Output the (x, y) coordinate of the center of the cell containing the given text.  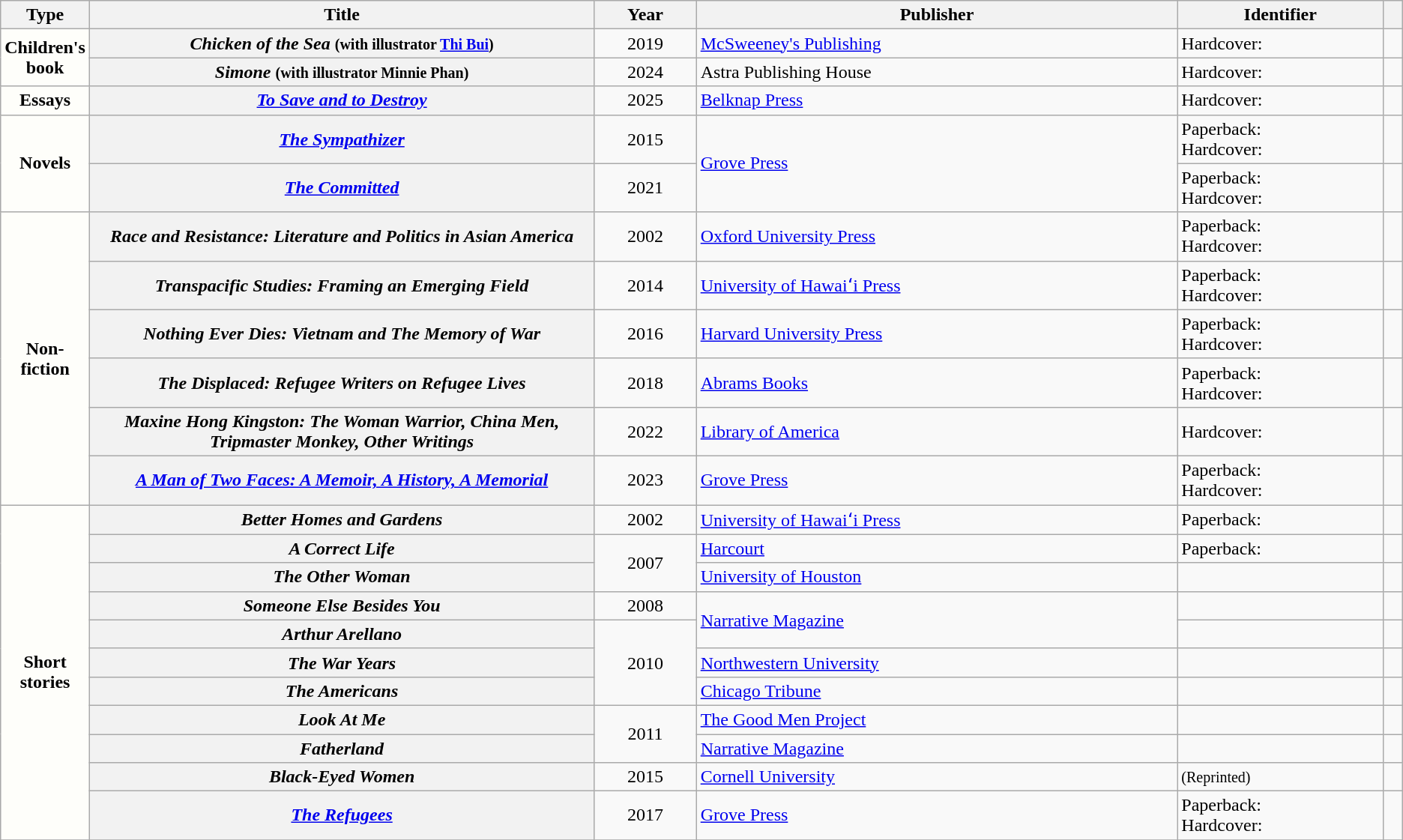
2022 (645, 432)
Chicken of the Sea (with illustrator Thi Bui) (342, 43)
Transpacific Studies: Framing an Emerging Field (342, 285)
2010 (645, 662)
To Save and to Destroy (342, 100)
Identifier (1280, 15)
Belknap Press (937, 100)
Novels (45, 163)
(Reprinted) (1280, 777)
Arthur Arellano (342, 634)
Library of America (937, 432)
University of Houston (937, 577)
Better Homes and Gardens (342, 520)
A Man of Two Faces: A Memoir, A History, A Memorial (342, 480)
2018 (645, 382)
2023 (645, 480)
Race and Resistance: Literature and Politics in Asian America (342, 237)
Harcourt (937, 549)
2008 (645, 605)
2021 (645, 187)
A Correct Life (342, 549)
2016 (645, 334)
Non-fiction (45, 358)
2019 (645, 43)
2014 (645, 285)
Publisher (937, 15)
Abrams Books (937, 382)
The Good Men Project (937, 719)
McSweeney's Publishing (937, 43)
2025 (645, 100)
Simone (with illustrator Minnie Phan) (342, 72)
Essays (45, 100)
Maxine Hong Kingston: The Woman Warrior, China Men, Tripmaster Monkey, Other Writings (342, 432)
The Other Woman (342, 577)
The Americans (342, 691)
2017 (645, 815)
Shortstories (45, 673)
Look At Me (342, 719)
The Sympathizer (342, 139)
The Committed (342, 187)
The Displaced: Refugee Writers on Refugee Lives (342, 382)
The Refugees (342, 815)
Black-Eyed Women (342, 777)
Title (342, 15)
2024 (645, 72)
Type (45, 15)
Chicago Tribune (937, 691)
2011 (645, 734)
The War Years (342, 662)
Year (645, 15)
Cornell University (937, 777)
Someone Else Besides You (342, 605)
Harvard University Press (937, 334)
Northwestern University (937, 662)
Fatherland (342, 749)
Oxford University Press (937, 237)
Children'sbook (45, 58)
2007 (645, 563)
Astra Publishing House (937, 72)
Nothing Ever Dies: Vietnam and The Memory of War (342, 334)
